Output the [X, Y] coordinate of the center of the cell containing the given text.  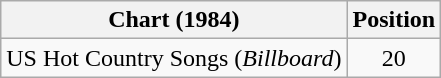
Chart (1984) [174, 20]
20 [394, 58]
US Hot Country Songs (Billboard) [174, 58]
Position [394, 20]
